Find where the given text appears and provide that cell's center as [x, y] coordinate. 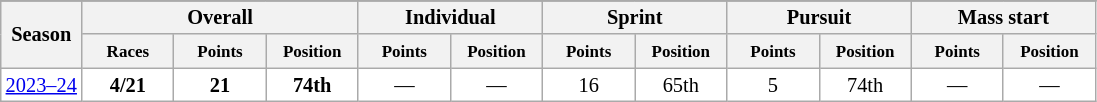
2023–24 [42, 85]
21 [220, 85]
Sprint [635, 17]
Races [128, 51]
Overall [220, 17]
Individual [450, 17]
Season [42, 34]
Pursuit [819, 17]
16 [589, 85]
4/21 [128, 85]
5 [773, 85]
Mass start [1003, 17]
65th [681, 85]
